Detect which cell encompasses the target text, then output its [x, y] center coordinate. 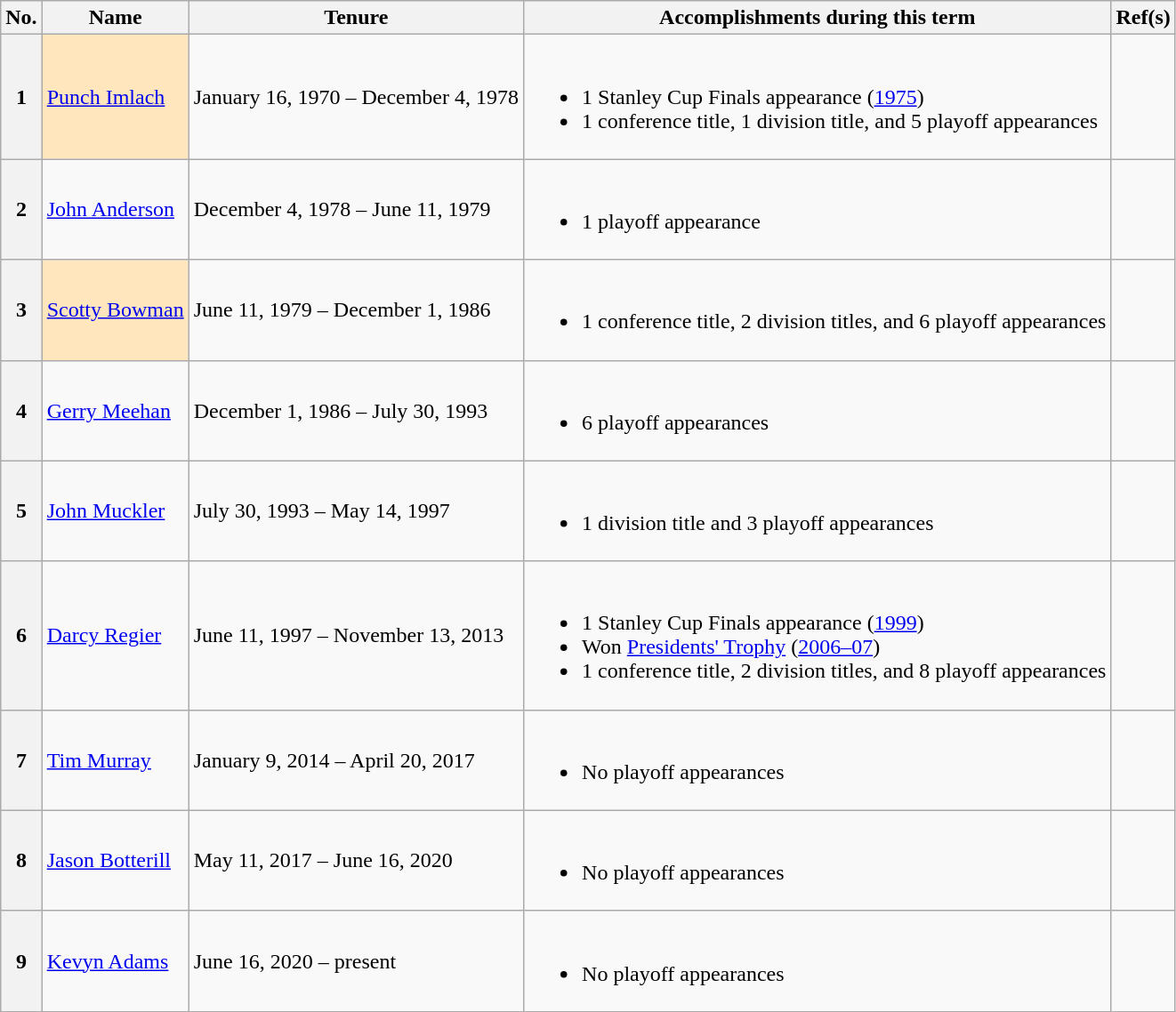
Gerry Meehan [116, 411]
1 playoff appearance [818, 210]
2 [21, 210]
Accomplishments during this term [818, 18]
5 [21, 510]
June 16, 2020 – present [356, 960]
1 Stanley Cup Finals appearance (1999)Won Presidents' Trophy (2006–07)1 conference title, 2 division titles, and 8 playoff appearances [818, 635]
1 division title and 3 playoff appearances [818, 510]
June 11, 1979 – December 1, 1986 [356, 309]
Scotty Bowman [116, 309]
6 [21, 635]
Name [116, 18]
May 11, 2017 – June 16, 2020 [356, 861]
Jason Botterill [116, 861]
Kevyn Adams [116, 960]
1 Stanley Cup Finals appearance (1975)1 conference title, 1 division title, and 5 playoff appearances [818, 97]
7 [21, 759]
Tenure [356, 18]
July 30, 1993 – May 14, 1997 [356, 510]
9 [21, 960]
4 [21, 411]
June 11, 1997 – November 13, 2013 [356, 635]
January 16, 1970 – December 4, 1978 [356, 97]
No. [21, 18]
December 1, 1986 – July 30, 1993 [356, 411]
John Anderson [116, 210]
Darcy Regier [116, 635]
1 [21, 97]
6 playoff appearances [818, 411]
Punch Imlach [116, 97]
John Muckler [116, 510]
Ref(s) [1143, 18]
December 4, 1978 – June 11, 1979 [356, 210]
8 [21, 861]
3 [21, 309]
January 9, 2014 – April 20, 2017 [356, 759]
Tim Murray [116, 759]
1 conference title, 2 division titles, and 6 playoff appearances [818, 309]
